For the text-containing cell, return its midpoint in (x, y) coordinate format. 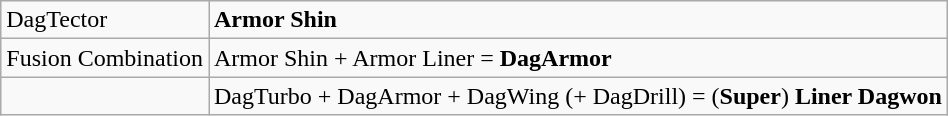
DagTector (105, 20)
Fusion Combination (105, 58)
Armor Shin + Armor Liner = DagArmor (578, 58)
Armor Shin (578, 20)
DagTurbo + DagArmor + DagWing (+ DagDrill) = (Super) Liner Dagwon (578, 96)
